Capture the cell that displays the provided text and extract its (x, y) central coordinate. 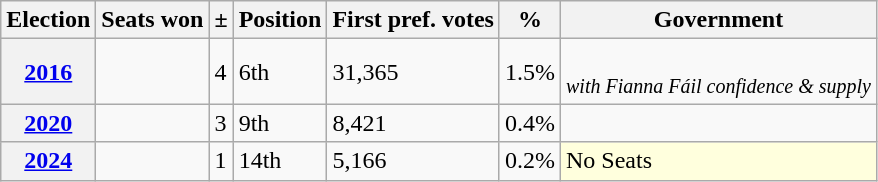
No Seats (719, 161)
6th (280, 72)
4 (221, 72)
0.4% (530, 123)
1 (221, 161)
Government (719, 20)
2020 (48, 123)
± (221, 20)
Seats won (152, 20)
% (530, 20)
with Fianna Fáil confidence & supply (719, 72)
3 (221, 123)
2024 (48, 161)
8,421 (414, 123)
9th (280, 123)
2016 (48, 72)
14th (280, 161)
First pref. votes (414, 20)
1.5% (530, 72)
5,166 (414, 161)
31,365 (414, 72)
0.2% (530, 161)
Position (280, 20)
Election (48, 20)
